Return the (x, y) coordinate for the center point of the cell that contains the specified text.  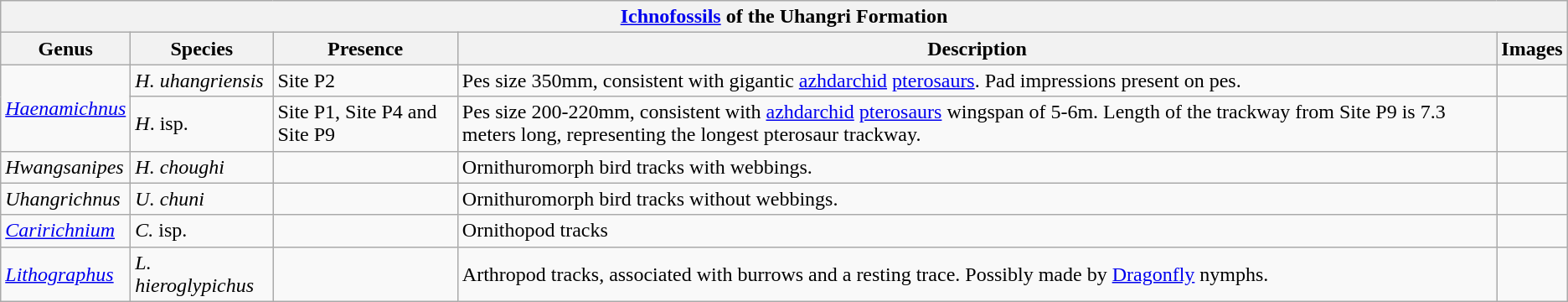
Images (1532, 49)
Ichnofossils of the Uhangri Formation (784, 17)
Arthropod tracks, associated with burrows and a resting trace. Possibly made by Dragonfly nymphs. (977, 273)
Species (202, 49)
Uhangrichnus (65, 199)
L. hieroglypichus (202, 273)
U. chuni (202, 199)
H. isp. (202, 124)
Lithographus (65, 273)
H. choughi (202, 167)
Ornithuromorph bird tracks with webbings. (977, 167)
Site P2 (365, 81)
Pes size 350mm, consistent with gigantic azhdarchid pterosaurs. Pad impressions present on pes. (977, 81)
Ornithopod tracks (977, 231)
Genus (65, 49)
Haenamichnus (65, 107)
Hwangsanipes (65, 167)
H. uhangriensis (202, 81)
Description (977, 49)
Ornithuromorph bird tracks without webbings. (977, 199)
Site P1, Site P4 and Site P9 (365, 124)
Presence (365, 49)
Caririchnium (65, 231)
C. isp. (202, 231)
